Scan for the cell matching the given text and deliver its [X, Y] coordinate at center. 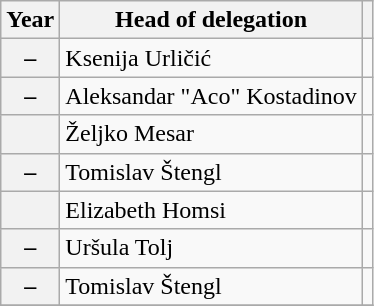
Year [30, 20]
Uršula Tolj [212, 248]
Head of delegation [212, 20]
Aleksandar "Aco" Kostadinov [212, 96]
Elizabeth Homsi [212, 210]
Ksenija Urličić [212, 58]
Željko Mesar [212, 134]
